Search for the cell housing the specified text and yield its (x, y) center coordinate. 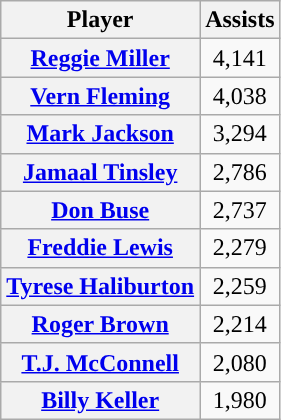
2,737 (240, 210)
Freddie Lewis (100, 248)
4,038 (240, 96)
T.J. McConnell (100, 362)
Tyrese Haliburton (100, 286)
Mark Jackson (100, 134)
Reggie Miller (100, 58)
3,294 (240, 134)
Roger Brown (100, 324)
2,214 (240, 324)
2,259 (240, 286)
Vern Fleming (100, 96)
1,980 (240, 400)
4,141 (240, 58)
2,279 (240, 248)
Billy Keller (100, 400)
2,786 (240, 172)
2,080 (240, 362)
Don Buse (100, 210)
Player (100, 20)
Assists (240, 20)
Jamaal Tinsley (100, 172)
